Pinpoint the cell where the given text exists, returning its [X, Y] midpoint coordinate. 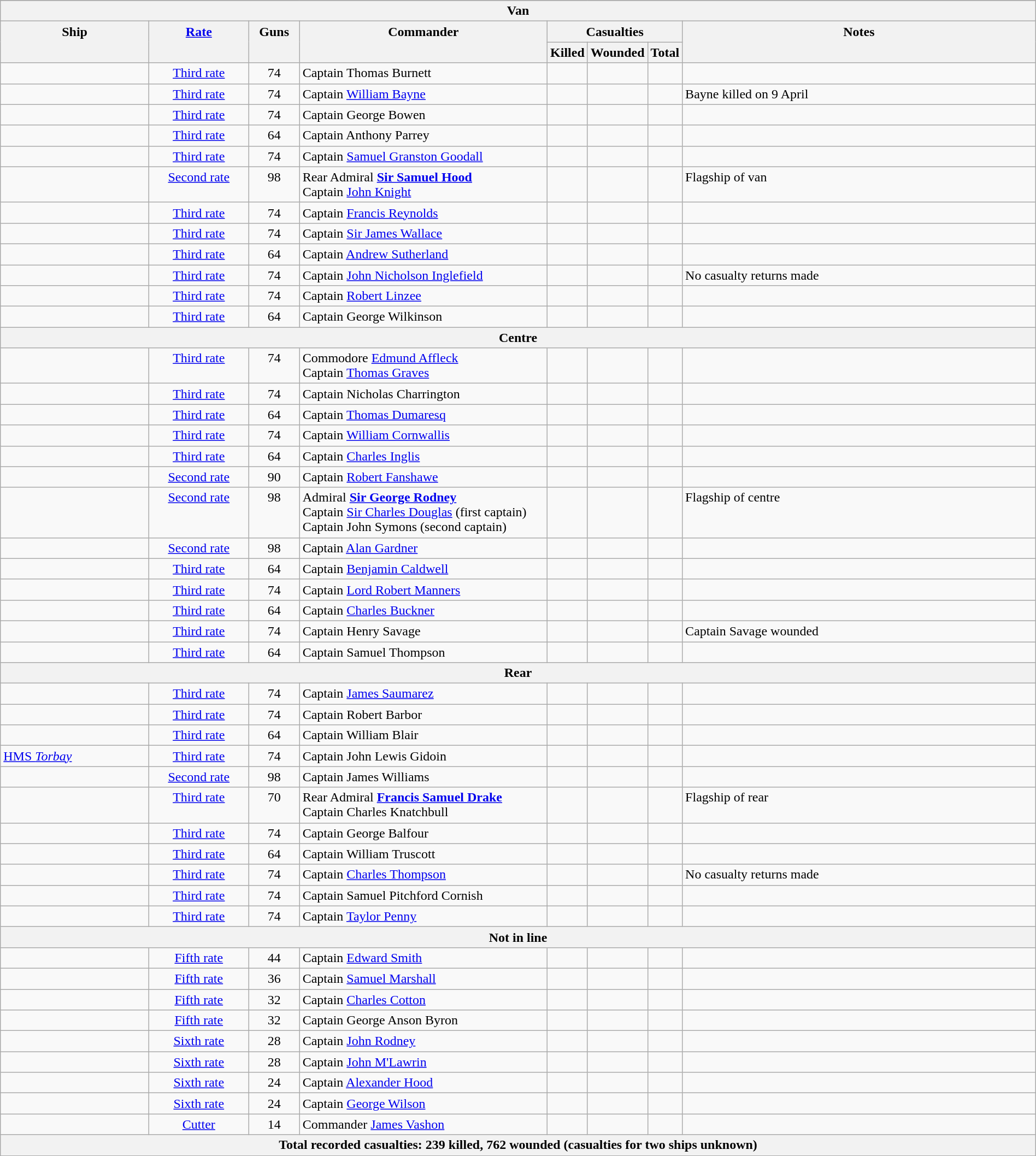
Captain James Williams [423, 777]
Flagship of van [859, 185]
Captain Sir James Wallace [423, 233]
Captain Charles Cotton [423, 999]
Captain Samuel Marshall [423, 978]
14 [274, 1124]
Captain Edward Smith [423, 958]
Captain Andrew Sutherland [423, 254]
Captain George Bowen [423, 115]
Captain George Balfour [423, 833]
Notes [859, 42]
Captain Nicholas Charrington [423, 394]
Rear Admiral Francis Samuel DrakeCaptain Charles Knatchbull [423, 805]
70 [274, 805]
Captain Charles Thompson [423, 875]
Bayne killed on 9 April [859, 94]
Captain Robert Barbor [423, 715]
Commander James Vashon [423, 1124]
Captain William Cornwallis [423, 435]
Total recorded casualties: 239 killed, 762 wounded (casualties for two ships unknown) [518, 1145]
36 [274, 978]
Killed [568, 52]
Captain William Blair [423, 735]
Captain Taylor Penny [423, 916]
Captain Robert Linzee [423, 296]
Captain Henry Savage [423, 631]
Wounded [617, 52]
Captain Savage wounded [859, 631]
Van [518, 11]
90 [274, 477]
Not in line [518, 937]
Captain William Truscott [423, 854]
Captain Francis Reynolds [423, 213]
Captain John Lewis Gidoin [423, 756]
Captain George Wilkinson [423, 317]
Captain George Anson Byron [423, 1021]
Captain Thomas Burnett [423, 73]
Captain Alan Gardner [423, 548]
Captain John M'Lawrin [423, 1062]
Centre [518, 338]
Guns [274, 42]
Captain Benjamin Caldwell [423, 569]
44 [274, 958]
Ship [75, 42]
Captain John Rodney [423, 1041]
Rear Admiral Sir Samuel HoodCaptain John Knight [423, 185]
Captain William Bayne [423, 94]
Captain Samuel Granston Goodall [423, 156]
Captain Anthony Parrey [423, 135]
Captain Lord Robert Manners [423, 589]
HMS Torbay [75, 756]
Admiral Sir George RodneyCaptain Sir Charles Douglas (first captain)Captain John Symons (second captain) [423, 512]
Captain Thomas Dumaresq [423, 415]
Captain John Nicholson Inglefield [423, 275]
Rate [199, 42]
Cutter [199, 1124]
Flagship of centre [859, 512]
Captain James Saumarez [423, 694]
Captain Robert Fanshawe [423, 477]
Flagship of rear [859, 805]
Total [665, 52]
Captain George Wilson [423, 1104]
Captain Samuel Thompson [423, 652]
Commander [423, 42]
Captain Charles Inglis [423, 456]
Commodore Edmund AffleckCaptain Thomas Graves [423, 366]
Rear [518, 673]
Captain Samuel Pitchford Cornish [423, 895]
Casualties [615, 32]
Captain Charles Buckner [423, 610]
Captain Alexander Hood [423, 1083]
